Search for the cell housing the specified text and yield its (X, Y) center coordinate. 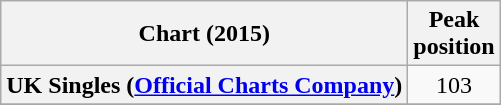
Peakposition (454, 34)
103 (454, 85)
UK Singles (Official Charts Company) (204, 85)
Chart (2015) (204, 34)
